Find where the given text appears and provide that cell's center as (x, y) coordinate. 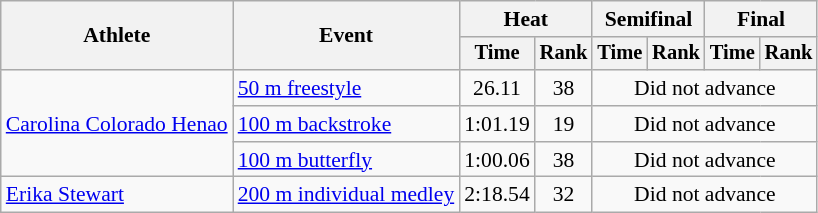
100 m butterfly (346, 160)
Event (346, 36)
Erika Stewart (117, 195)
26.11 (496, 88)
Athlete (117, 36)
Carolina Colorado Henao (117, 124)
19 (564, 124)
50 m freestyle (346, 88)
Semifinal (648, 19)
1:01.19 (496, 124)
1:00.06 (496, 160)
100 m backstroke (346, 124)
200 m individual medley (346, 195)
Final (761, 19)
32 (564, 195)
Heat (526, 19)
2:18.54 (496, 195)
